Detect which cell encompasses the target text, then output its [x, y] center coordinate. 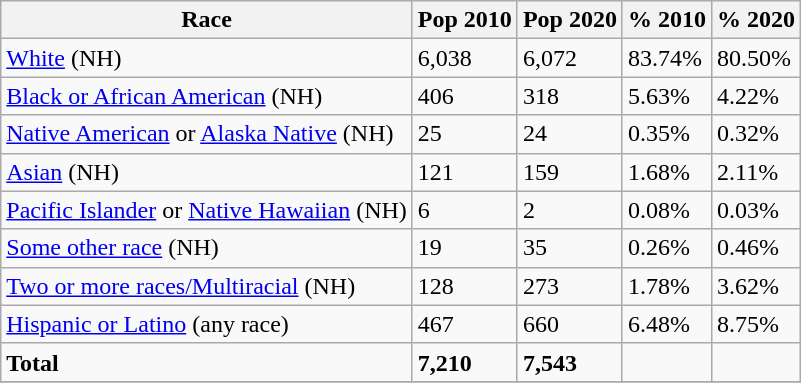
Pop 2020 [570, 20]
273 [570, 286]
318 [570, 96]
1.68% [666, 172]
7,210 [464, 362]
5.63% [666, 96]
7,543 [570, 362]
Two or more races/Multiracial (NH) [207, 286]
6.48% [666, 324]
% 2020 [756, 20]
2 [570, 210]
25 [464, 134]
83.74% [666, 58]
406 [464, 96]
121 [464, 172]
159 [570, 172]
White (NH) [207, 58]
0.03% [756, 210]
Pop 2010 [464, 20]
Pacific Islander or Native Hawaiian (NH) [207, 210]
660 [570, 324]
128 [464, 286]
467 [464, 324]
Some other race (NH) [207, 248]
1.78% [666, 286]
19 [464, 248]
6,038 [464, 58]
3.62% [756, 286]
0.26% [666, 248]
80.50% [756, 58]
% 2010 [666, 20]
2.11% [756, 172]
0.08% [666, 210]
0.35% [666, 134]
Hispanic or Latino (any race) [207, 324]
0.32% [756, 134]
6,072 [570, 58]
35 [570, 248]
0.46% [756, 248]
6 [464, 210]
Race [207, 20]
4.22% [756, 96]
24 [570, 134]
Native American or Alaska Native (NH) [207, 134]
8.75% [756, 324]
Asian (NH) [207, 172]
Total [207, 362]
Black or African American (NH) [207, 96]
